From the cell containing the given text, extract its center point as [x, y] coordinate. 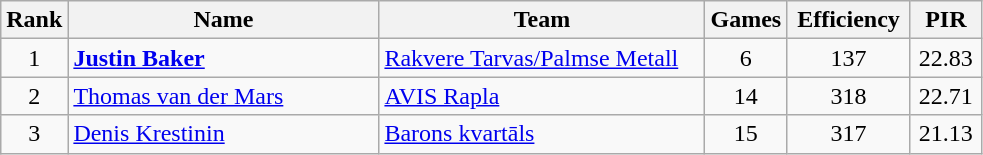
22.83 [946, 58]
137 [849, 58]
Thomas van der Mars [224, 96]
6 [746, 58]
PIR [946, 20]
14 [746, 96]
21.13 [946, 134]
Barons kvartāls [542, 134]
Name [224, 20]
Efficiency [849, 20]
3 [34, 134]
Games [746, 20]
1 [34, 58]
2 [34, 96]
15 [746, 134]
22.71 [946, 96]
317 [849, 134]
Justin Baker [224, 58]
AVIS Rapla [542, 96]
Rank [34, 20]
Rakvere Tarvas/Palmse Metall [542, 58]
318 [849, 96]
Team [542, 20]
Denis Krestinin [224, 134]
